Detect which cell encompasses the target text, then output its [X, Y] center coordinate. 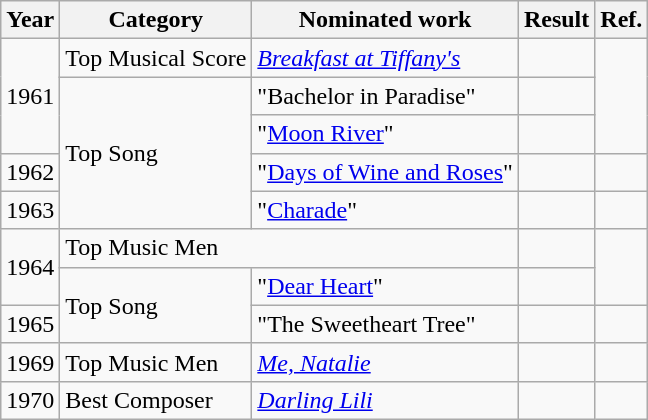
Result [556, 20]
"Moon River" [386, 134]
"The Sweetheart Tree" [386, 324]
Best Composer [156, 400]
Ref. [622, 20]
1965 [30, 324]
Darling Lili [386, 400]
"Bachelor in Paradise" [386, 96]
Year [30, 20]
1964 [30, 267]
1970 [30, 400]
Breakfast at Tiffany's [386, 58]
1963 [30, 210]
"Dear Heart" [386, 286]
Nominated work [386, 20]
1961 [30, 96]
1969 [30, 362]
Me, Natalie [386, 362]
Top Musical Score [156, 58]
"Charade" [386, 210]
"Days of Wine and Roses" [386, 172]
1962 [30, 172]
Category [156, 20]
